Find where the given text appears and provide that cell's center as [x, y] coordinate. 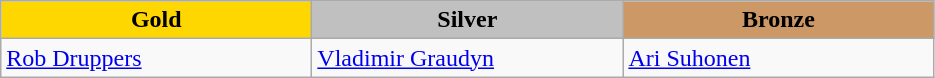
Silver [468, 20]
Ari Suhonen [778, 58]
Bronze [778, 20]
Gold [156, 20]
Vladimir Graudyn [468, 58]
Rob Druppers [156, 58]
